Capture the cell that displays the provided text and extract its [X, Y] central coordinate. 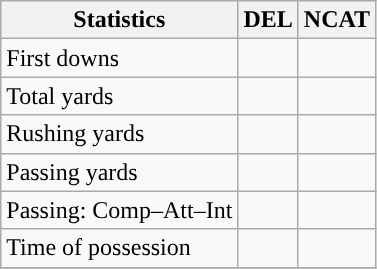
NCAT [336, 20]
Passing yards [120, 172]
Statistics [120, 20]
Total yards [120, 96]
Passing: Comp–Att–Int [120, 210]
Time of possession [120, 248]
Rushing yards [120, 134]
DEL [268, 20]
First downs [120, 58]
